Search for the cell housing the specified text and yield its [x, y] center coordinate. 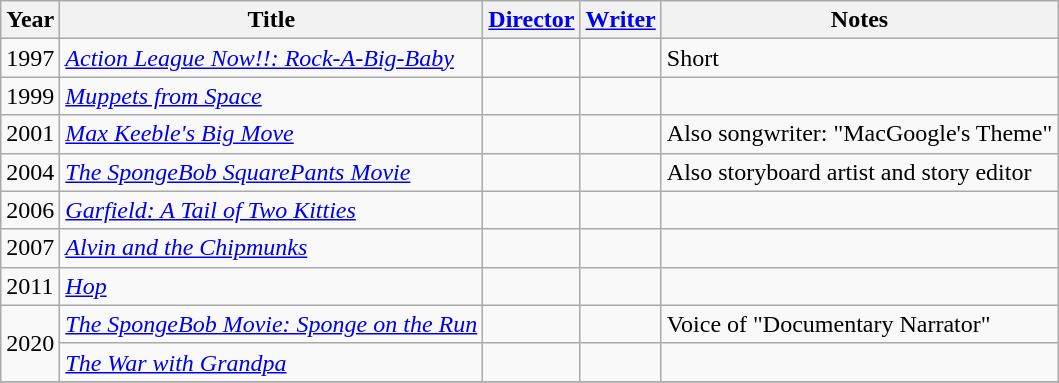
Muppets from Space [272, 96]
1999 [30, 96]
Also songwriter: "MacGoogle's Theme" [859, 134]
2001 [30, 134]
Writer [620, 20]
2004 [30, 172]
Director [532, 20]
2020 [30, 343]
Short [859, 58]
Max Keeble's Big Move [272, 134]
Hop [272, 286]
Also storyboard artist and story editor [859, 172]
Garfield: A Tail of Two Kitties [272, 210]
Alvin and the Chipmunks [272, 248]
Voice of "Documentary Narrator" [859, 324]
Title [272, 20]
The SpongeBob SquarePants Movie [272, 172]
The War with Grandpa [272, 362]
Notes [859, 20]
2006 [30, 210]
The SpongeBob Movie: Sponge on the Run [272, 324]
1997 [30, 58]
2007 [30, 248]
Year [30, 20]
Action League Now!!: Rock-A-Big-Baby [272, 58]
2011 [30, 286]
